Extract the [X, Y] coordinate from the center of the cell holding the provided text.  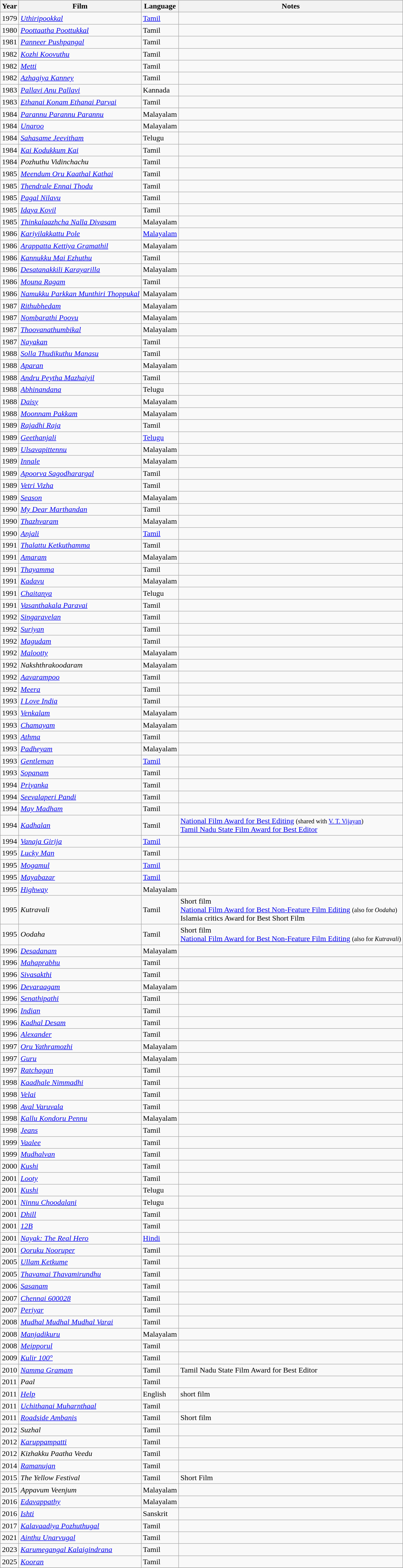
Aavarampoo [80, 677]
Help [80, 1394]
Chaitanya [80, 593]
Language [160, 6]
Ulsavapittennu [80, 449]
Notes [291, 6]
Rithubhedam [80, 306]
Geethanjali [80, 437]
2006 [9, 1286]
Karumegangal Kalaigindrana [80, 1550]
Sopanam [80, 773]
Roadside Ambanis [80, 1418]
Innale [80, 461]
Kadavu [80, 581]
12B [80, 1226]
Mudhalvan [80, 1154]
short film [291, 1394]
Looty [80, 1178]
Priyanka [80, 785]
Vaalee [80, 1142]
Kalavaadiya Pozhuthugal [80, 1526]
I Love India [80, 701]
Thinkalaazhcha Nalla Divasam [80, 222]
Alexander [80, 1035]
Thazhvaram [80, 521]
Film [80, 6]
Chamayam [80, 725]
2000 [9, 1166]
Anjali [80, 533]
English [160, 1394]
Periyar [80, 1310]
Sahasame Jeevitham [80, 138]
Namukku Parkkan Munthiri Thoppukal [80, 294]
Namma Gramam [80, 1370]
Arappatta Kettiya Gramathil [80, 246]
Ainthu Unarvugal [80, 1538]
Hindi [160, 1238]
Tamil Nadu State Film Award for Best Editor [291, 1370]
Short filmNational Film Award for Best Non-Feature Film Editing (also for Kutravali) [291, 934]
Vanaja Girija [80, 841]
Padheyam [80, 749]
Unaroo [80, 126]
Vetri Vizha [80, 485]
Parannu Parannu Parannu [80, 114]
Ishti [80, 1514]
Mayabazar [80, 877]
Kannada [160, 90]
2014 [9, 1466]
Kannukku Mai Ezhuthu [80, 258]
1981 [9, 42]
Nombarathi Poovu [80, 318]
Aval Varuvala [80, 1106]
Abhinandana [80, 390]
Meera [80, 689]
Kai Kodukkum Kai [80, 150]
Kariyilakkattu Pole [80, 234]
Pagal Nilavu [80, 198]
Panneer Pushpangal [80, 42]
Thavamai Thavamirundhu [80, 1274]
Nakshthrakoodaram [80, 665]
2021 [9, 1538]
Highway [80, 889]
The Yellow Festival [80, 1478]
Uchithanai Muharnthaal [80, 1406]
Devaraagam [80, 987]
Oru Yathramozhi [80, 1046]
Desadanam [80, 951]
Meipporul [80, 1346]
Mouna Ragam [80, 282]
Azhagiya Kanney [80, 78]
Mogamul [80, 865]
Pallavi Anu Pallavi [80, 90]
Chennai 600028 [80, 1298]
Jeans [80, 1130]
2017 [9, 1526]
Short filmNational Film Award for Best Non-Feature Film Editing (also for Oodaha)Islamia critics Award for Best Short Film [291, 910]
Kulir 100° [80, 1358]
Kooran [80, 1562]
Athma [80, 737]
Pozhuthu Vidinchachu [80, 162]
Magudam [80, 641]
Kallu Kondoru Pennu [80, 1118]
Desatanakkili Karayarilla [80, 270]
Poottaatha Poottukkal [80, 30]
Kozhi Koovuthu [80, 54]
2010 [9, 1370]
National Film Award for Best Editing (shared with V. T. Vijayan)Tamil Nadu State Film Award for Best Editor [291, 825]
Metti [80, 66]
Velai [80, 1094]
2025 [9, 1562]
Edavappathy [80, 1502]
Lucky Man [80, 853]
Short film [291, 1418]
Ninnu Choodalani [80, 1202]
Manjadikuru [80, 1334]
2023 [9, 1550]
Year [9, 6]
Idaya Kovil [80, 210]
Kizhakku Paatha Veedu [80, 1454]
2009 [9, 1358]
Aparan [80, 366]
Indian [80, 1011]
Kutravali [80, 910]
Short Film [291, 1478]
Kadhalan [80, 825]
Thendrale Ennai Thodu [80, 186]
Rajadhi Raja [80, 426]
1979 [9, 18]
Dhill [80, 1214]
Mahaprabhu [80, 963]
Sanskrit [160, 1514]
Uthiripookkal [80, 18]
Meendum Oru Kaathal Kathai [80, 174]
Suzhal [80, 1430]
Senathipathi [80, 999]
Solla Thudikuthu Manasu [80, 354]
Kaadhale Nimmadhi [80, 1082]
Ethanai Konam Ethanai Parvai [80, 102]
Amaram [80, 557]
Venkalam [80, 713]
Singaravelan [80, 617]
Ramanujan [80, 1466]
Suriyan [80, 629]
Vasanthakala Paravai [80, 605]
Guru [80, 1058]
May Madham [80, 809]
Thalattu Ketkuthamma [80, 545]
Ooruku Nooruper [80, 1250]
Seevalaperi Pandi [80, 797]
Nayakan [80, 341]
Moonnam Pakkam [80, 414]
Andru Peytha Mazhaiyil [80, 378]
Sasanam [80, 1286]
Malootty [80, 653]
My Dear Marthandan [80, 509]
Thoovanathumbikal [80, 330]
Nayak: The Real Hero [80, 1238]
Thayamma [80, 569]
Sivasakthi [80, 975]
Appavum Veenjum [80, 1490]
Karuppampatti [80, 1442]
Kadhal Desam [80, 1023]
Mudhal Mudhal Mudhal Varai [80, 1322]
1980 [9, 30]
Gentleman [80, 761]
Apoorva Sagodharargal [80, 473]
Season [80, 497]
Daisy [80, 402]
Ullam Ketkume [80, 1262]
Oodaha [80, 934]
Ratchagan [80, 1070]
Paal [80, 1382]
